Locate the cell with the specified text and output its (x, y) center coordinate. 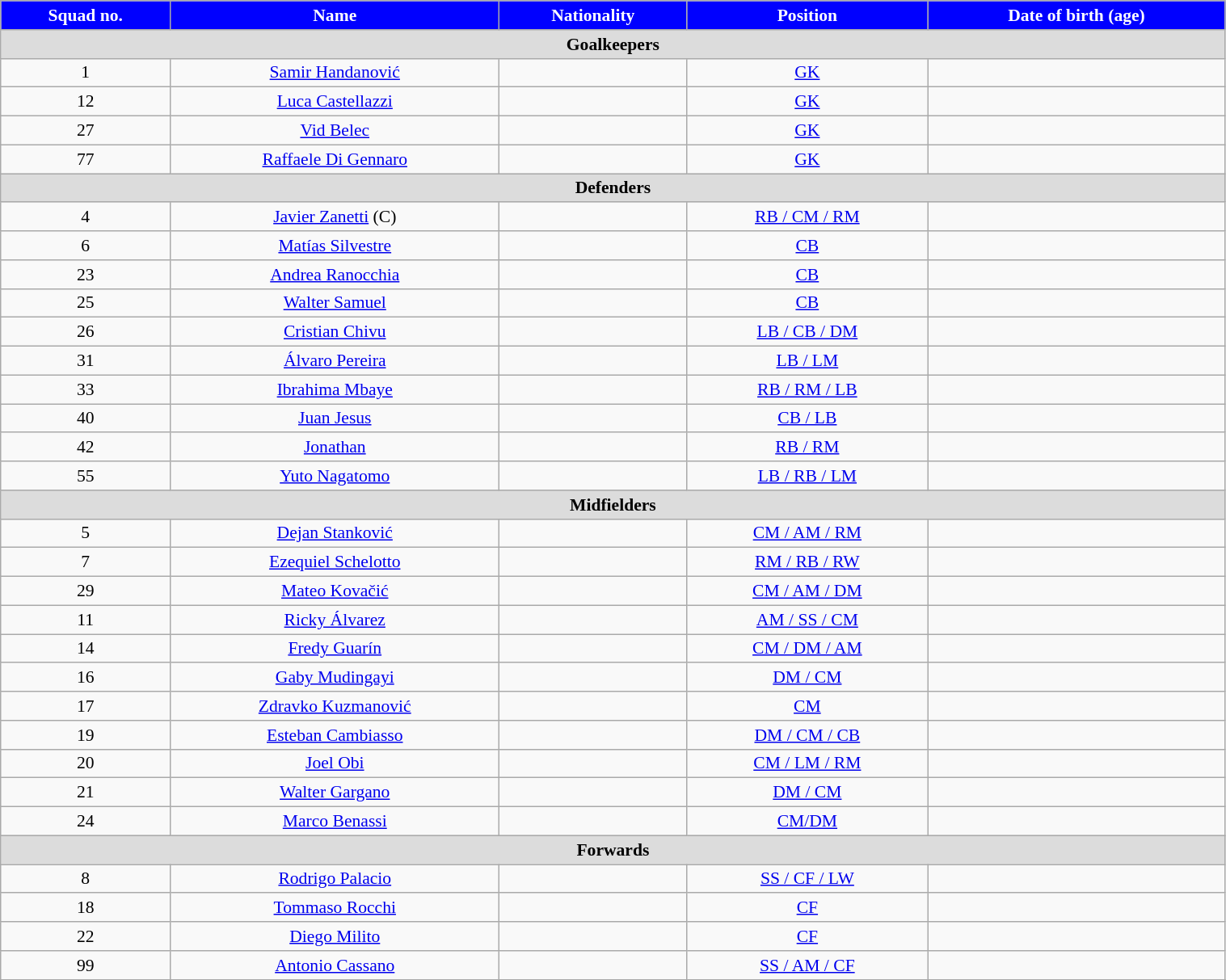
22 (86, 936)
21 (86, 793)
Forwards (613, 850)
DM / CM / CB (807, 735)
27 (86, 131)
6 (86, 246)
Diego Milito (335, 936)
1 (86, 73)
77 (86, 159)
16 (86, 678)
RB / CM / RM (807, 217)
Goalkeepers (613, 44)
18 (86, 908)
Date of birth (age) (1076, 15)
LB / RB / LM (807, 476)
19 (86, 735)
Midfielders (613, 505)
Tommaso Rocchi (335, 908)
AM / SS / CM (807, 620)
Juan Jesus (335, 418)
Yuto Nagatomo (335, 476)
Matías Silvestre (335, 246)
LB / LM (807, 361)
LB / CB / DM (807, 332)
Fredy Guarín (335, 649)
25 (86, 303)
Position (807, 15)
SS / CF / LW (807, 879)
Rodrigo Palacio (335, 879)
7 (86, 562)
Ibrahima Mbaye (335, 389)
Walter Gargano (335, 793)
Marco Benassi (335, 822)
17 (86, 706)
Raffaele Di Gennaro (335, 159)
Luca Castellazzi (335, 102)
Antonio Cassano (335, 965)
Walter Samuel (335, 303)
Samir Handanović (335, 73)
29 (86, 591)
33 (86, 389)
CM / LM / RM (807, 763)
26 (86, 332)
Defenders (613, 188)
Joel Obi (335, 763)
Squad no. (86, 15)
Vid Belec (335, 131)
14 (86, 649)
Javier Zanetti (C) (335, 217)
Gaby Mudingayi (335, 678)
23 (86, 275)
RB / RM / LB (807, 389)
Cristian Chivu (335, 332)
12 (86, 102)
Dejan Stanković (335, 533)
Name (335, 15)
Mateo Kovačić (335, 591)
RM / RB / RW (807, 562)
CM/DM (807, 822)
11 (86, 620)
CM / AM / DM (807, 591)
Ezequiel Schelotto (335, 562)
55 (86, 476)
31 (86, 361)
CM (807, 706)
Ricky Álvarez (335, 620)
CM / DM / AM (807, 649)
20 (86, 763)
Jonathan (335, 448)
Zdravko Kuzmanović (335, 706)
Andrea Ranocchia (335, 275)
CB / LB (807, 418)
Álvaro Pereira (335, 361)
CM / AM / RM (807, 533)
99 (86, 965)
24 (86, 822)
Esteban Cambiasso (335, 735)
RB / RM (807, 448)
5 (86, 533)
4 (86, 217)
40 (86, 418)
8 (86, 879)
SS / AM / CF (807, 965)
Nationality (593, 15)
42 (86, 448)
